Scan for the cell matching the given text and deliver its [X, Y] coordinate at center. 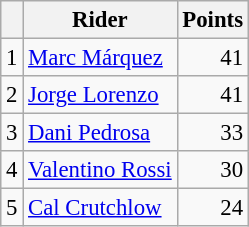
Cal Crutchlow [100, 208]
24 [212, 208]
3 [12, 133]
Valentino Rossi [100, 170]
Jorge Lorenzo [100, 95]
Rider [100, 20]
Dani Pedrosa [100, 133]
30 [212, 170]
Points [212, 20]
4 [12, 170]
2 [12, 95]
Marc Márquez [100, 58]
33 [212, 133]
1 [12, 58]
5 [12, 208]
